Detect which cell encompasses the target text, then output its [X, Y] center coordinate. 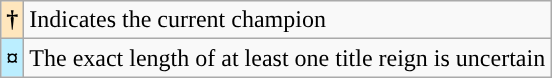
¤ [12, 58]
The exact length of at least one title reign is uncertain [288, 58]
Indicates the current champion [288, 20]
† [12, 20]
